Find where the given text appears and provide that cell's center as [x, y] coordinate. 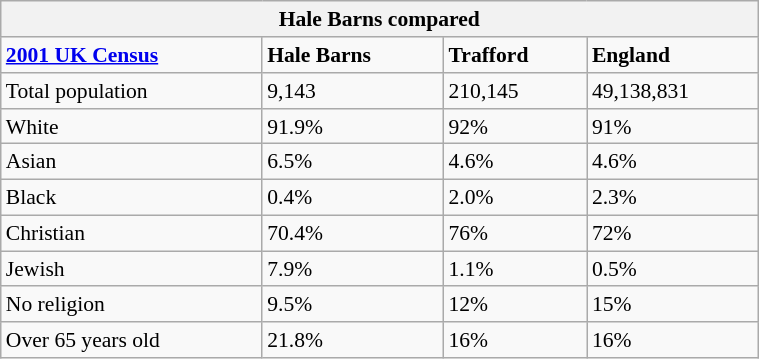
Trafford [514, 55]
12% [514, 304]
70.4% [352, 233]
210,145 [514, 91]
Hale Barns [352, 55]
72% [672, 233]
1.1% [514, 269]
0.4% [352, 197]
Jewish [132, 269]
Hale Barns compared [380, 19]
49,138,831 [672, 91]
21.8% [352, 340]
7.9% [352, 269]
2001 UK Census [132, 55]
England [672, 55]
9.5% [352, 304]
6.5% [352, 162]
Christian [132, 233]
Over 65 years old [132, 340]
White [132, 126]
76% [514, 233]
91% [672, 126]
No religion [132, 304]
9,143 [352, 91]
91.9% [352, 126]
Black [132, 197]
0.5% [672, 269]
15% [672, 304]
92% [514, 126]
Total population [132, 91]
2.0% [514, 197]
2.3% [672, 197]
Asian [132, 162]
